Return [x, y] of the center of cell containing provided text 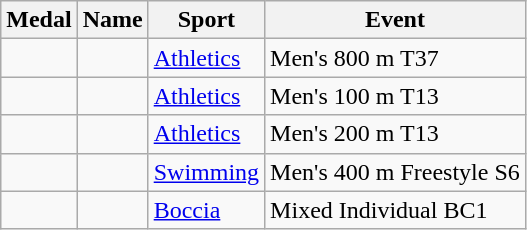
Swimming [206, 172]
Name [112, 20]
Men's 100 m T13 [396, 96]
Men's 200 m T13 [396, 134]
Medal [39, 20]
Men's 400 m Freestyle S6 [396, 172]
Sport [206, 20]
Men's 800 m T37 [396, 58]
Mixed Individual BC1 [396, 210]
Boccia [206, 210]
Event [396, 20]
